Pinpoint the cell where the given text exists, returning its [X, Y] midpoint coordinate. 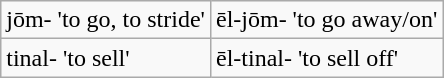
ēl-jōm- 'to go away/on' [326, 20]
jōm- 'to go, to stride' [106, 20]
ēl-tinal- 'to sell off' [326, 58]
tinal- 'to sell' [106, 58]
